Scan for the cell matching the given text and deliver its (X, Y) coordinate at center. 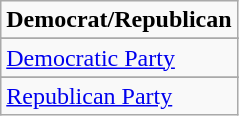
Democrat/Republican (119, 20)
Republican Party (119, 96)
Democratic Party (119, 58)
